Determine the (x, y) coordinate at the center of the cell enclosing the given text.  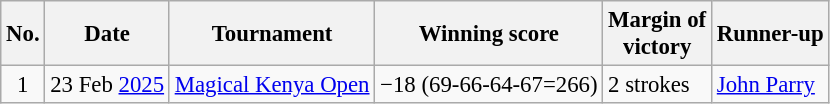
−18 (69-66-64-67=266) (489, 85)
23 Feb 2025 (107, 85)
Tournament (272, 34)
2 strokes (658, 85)
John Parry (770, 85)
Date (107, 34)
Magical Kenya Open (272, 85)
1 (23, 85)
No. (23, 34)
Margin ofvictory (658, 34)
Runner-up (770, 34)
Winning score (489, 34)
